Provide the [X, Y] coordinate of the cell's center where the given text is located.  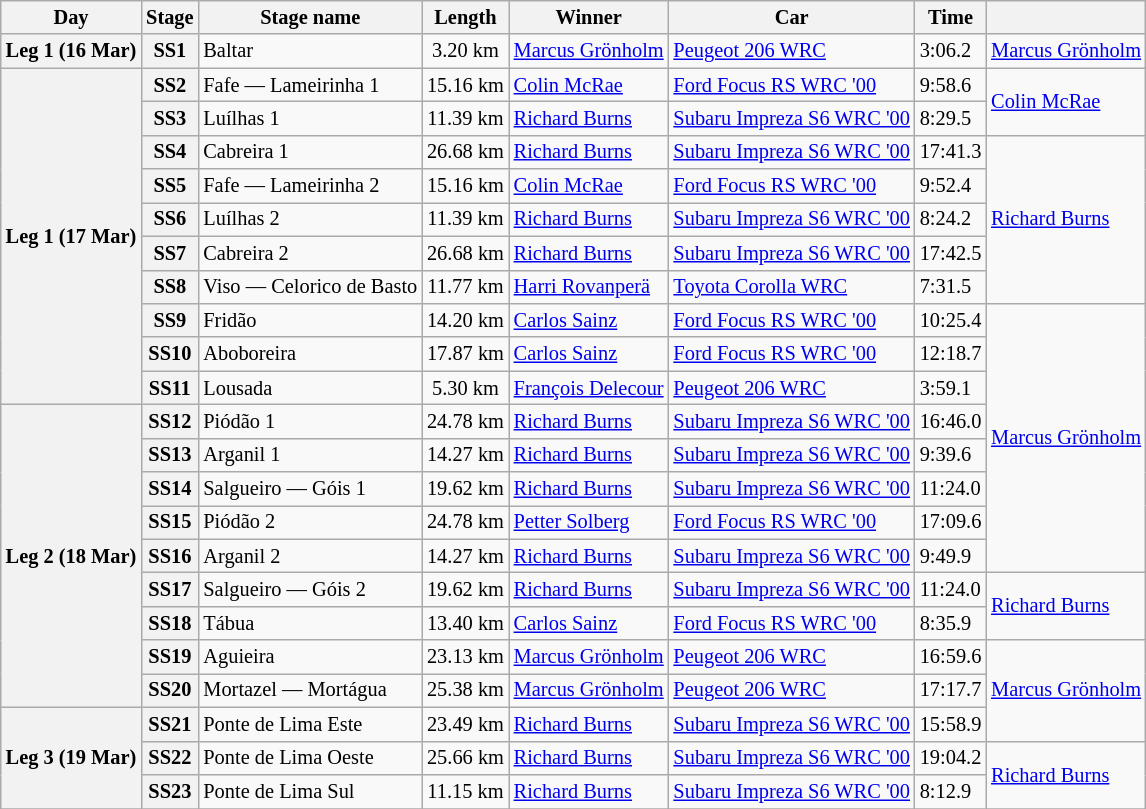
8:12.9 [950, 791]
Ponte de Lima Sul [310, 791]
SS9 [170, 320]
Tábua [310, 623]
25.66 km [466, 758]
SS15 [170, 522]
11.77 km [466, 287]
SS16 [170, 556]
SS4 [170, 152]
SS8 [170, 287]
17:17.7 [950, 690]
SS7 [170, 253]
25.38 km [466, 690]
Fridão [310, 320]
7:31.5 [950, 287]
3:06.2 [950, 51]
SS23 [170, 791]
13.40 km [466, 623]
SS22 [170, 758]
19:04.2 [950, 758]
9:52.4 [950, 186]
Leg 1 (17 Mar) [71, 236]
17.87 km [466, 354]
16:46.0 [950, 421]
15:58.9 [950, 724]
SS21 [170, 724]
SS5 [170, 186]
Petter Solberg [589, 522]
9:58.6 [950, 85]
9:39.6 [950, 455]
Piódão 2 [310, 522]
Lousada [310, 388]
Aboboreira [310, 354]
Arganil 1 [310, 455]
Length [466, 17]
SS18 [170, 623]
Cabreira 2 [310, 253]
8:29.5 [950, 118]
Stage name [310, 17]
SS19 [170, 657]
Mortazel — Mortágua [310, 690]
12:18.7 [950, 354]
10:25.4 [950, 320]
Day [71, 17]
Luílhas 1 [310, 118]
Fafe — Lameirinha 1 [310, 85]
Piódão 1 [310, 421]
Toyota Corolla WRC [792, 287]
14.20 km [466, 320]
Viso — Celorico de Basto [310, 287]
Leg 3 (19 Mar) [71, 758]
Salgueiro — Góis 1 [310, 489]
Baltar [310, 51]
9:49.9 [950, 556]
Ponte de Lima Este [310, 724]
Stage [170, 17]
5.30 km [466, 388]
16:59.6 [950, 657]
Ponte de Lima Oeste [310, 758]
8:35.9 [950, 623]
François Delecour [589, 388]
Aguieira [310, 657]
SS11 [170, 388]
Luílhas 2 [310, 219]
SS10 [170, 354]
SS14 [170, 489]
SS1 [170, 51]
3.20 km [466, 51]
23.49 km [466, 724]
SS20 [170, 690]
17:09.6 [950, 522]
Salgueiro — Góis 2 [310, 589]
23.13 km [466, 657]
SS17 [170, 589]
SS3 [170, 118]
3:59.1 [950, 388]
11.15 km [466, 791]
SS12 [170, 421]
17:42.5 [950, 253]
Harri Rovanperä [589, 287]
Cabreira 1 [310, 152]
Leg 1 (16 Mar) [71, 51]
8:24.2 [950, 219]
17:41.3 [950, 152]
SS6 [170, 219]
SS2 [170, 85]
Winner [589, 17]
Leg 2 (18 Mar) [71, 556]
Car [792, 17]
SS13 [170, 455]
Time [950, 17]
Fafe — Lameirinha 2 [310, 186]
Arganil 2 [310, 556]
